Return the (X, Y) coordinate for the center point of the cell that contains the specified text.  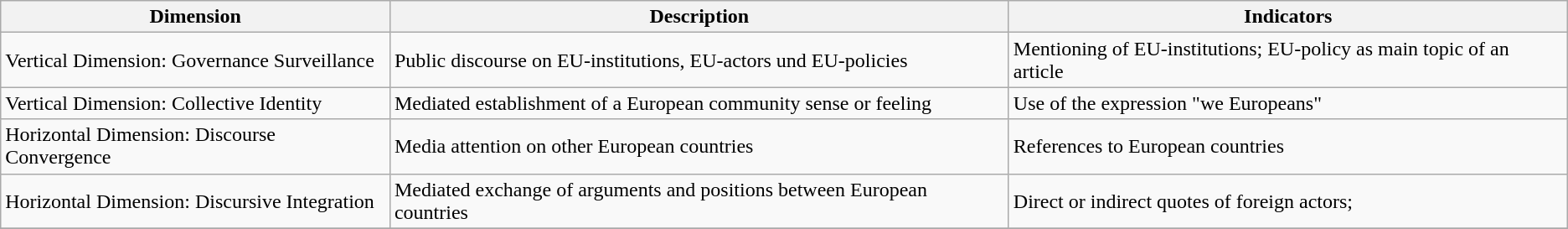
Indicators (1288, 17)
Horizontal Dimension: Discourse Convergence (196, 146)
Media attention on other European countries (699, 146)
Description (699, 17)
Vertical Dimension: Governance Surveillance (196, 60)
Dimension (196, 17)
References to European countries (1288, 146)
Use of the expression "we Europeans" (1288, 103)
Mentioning of EU-institutions; EU-policy as main topic of an article (1288, 60)
Public discourse on EU-institutions, EU-actors und EU-policies (699, 60)
Vertical Dimension: Collective Identity (196, 103)
Direct or indirect quotes of foreign actors; (1288, 201)
Mediated exchange of arguments and positions between European countries (699, 201)
Horizontal Dimension: Discursive Integration (196, 201)
Mediated establishment of a European community sense or feeling (699, 103)
